Pinpoint the cell where the given text exists, returning its [X, Y] midpoint coordinate. 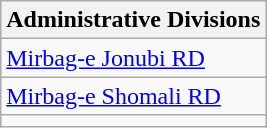
Mirbag-e Jonubi RD [134, 58]
Mirbag-e Shomali RD [134, 96]
Administrative Divisions [134, 20]
